Output the (X, Y) coordinate of the center of the cell containing the given text.  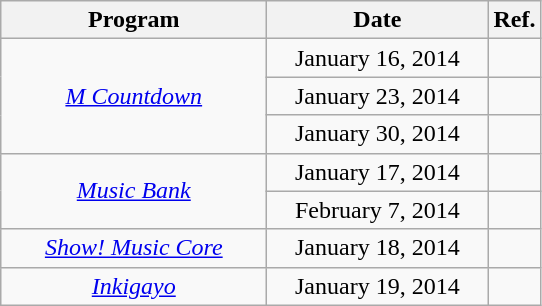
Ref. (514, 20)
Music Bank (134, 191)
January 18, 2014 (378, 248)
Program (134, 20)
Show! Music Core (134, 248)
February 7, 2014 (378, 210)
Inkigayo (134, 286)
January 19, 2014 (378, 286)
January 23, 2014 (378, 96)
January 16, 2014 (378, 58)
January 17, 2014 (378, 172)
Date (378, 20)
January 30, 2014 (378, 134)
M Countdown (134, 96)
